Search for the cell housing the specified text and yield its (x, y) center coordinate. 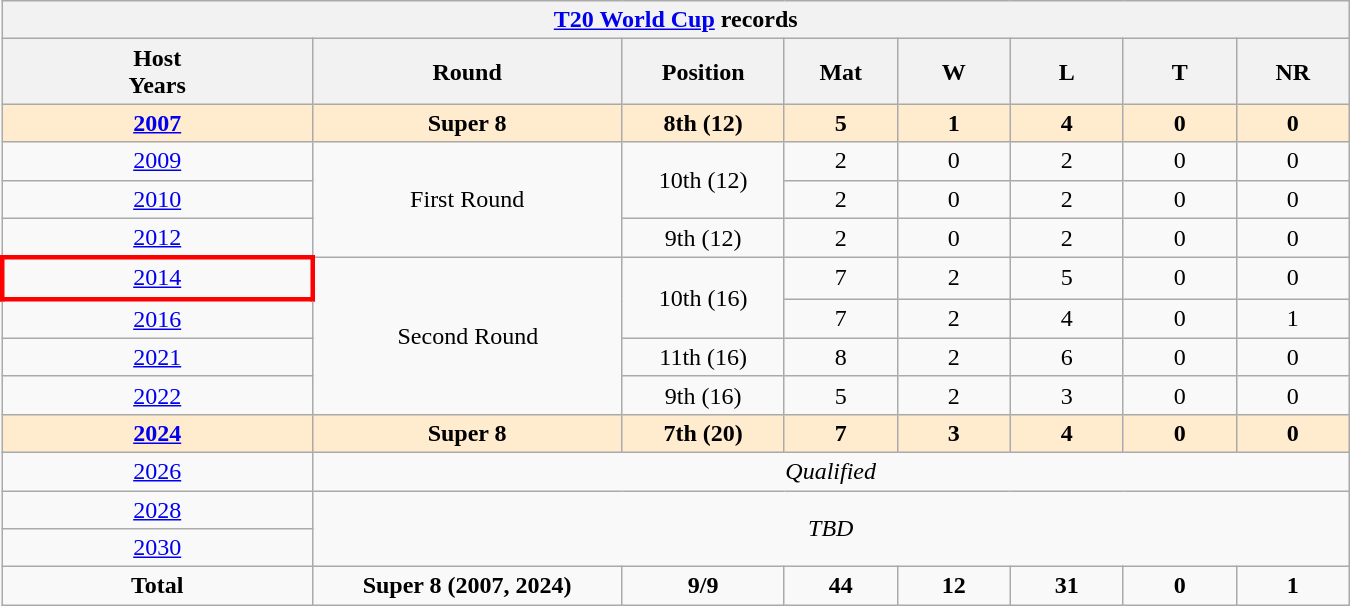
2007 (157, 123)
9th (12) (703, 238)
9/9 (703, 586)
31 (1066, 586)
T (1180, 72)
Total (157, 586)
6 (1066, 357)
Round (467, 72)
2030 (157, 548)
HostYears (157, 72)
7th (20) (703, 433)
9th (16) (703, 395)
2026 (157, 471)
2024 (157, 433)
Super 8 (2007, 2024) (467, 586)
2021 (157, 357)
TBD (830, 528)
Position (703, 72)
44 (840, 586)
Mat (840, 72)
NR (1292, 72)
2012 (157, 238)
2009 (157, 161)
2010 (157, 199)
First Round (467, 200)
10th (12) (703, 180)
2028 (157, 509)
11th (16) (703, 357)
Second Round (467, 336)
12 (954, 586)
2016 (157, 319)
T20 World Cup records (676, 20)
Qualified (830, 471)
8 (840, 357)
2022 (157, 395)
2014 (157, 278)
L (1066, 72)
10th (16) (703, 298)
8th (12) (703, 123)
W (954, 72)
